Locate the cell with the specified text and output its [X, Y] center coordinate. 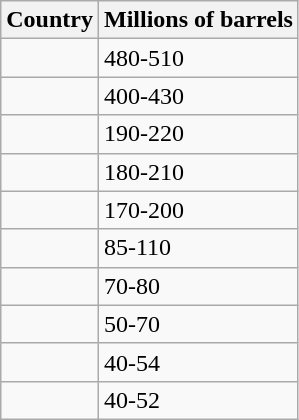
70-80 [198, 286]
Millions of barrels [198, 20]
190-220 [198, 134]
40-54 [198, 362]
480-510 [198, 58]
170-200 [198, 210]
50-70 [198, 324]
85-110 [198, 248]
40-52 [198, 400]
Country [50, 20]
180-210 [198, 172]
400-430 [198, 96]
